Scan for the cell matching the given text and deliver its (x, y) coordinate at center. 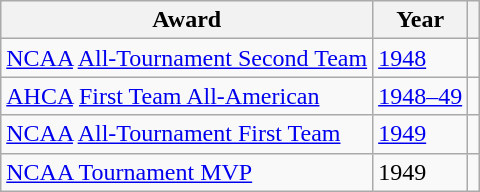
NCAA Tournament MVP (187, 172)
AHCA First Team All-American (187, 96)
NCAA All-Tournament First Team (187, 134)
1948–49 (420, 96)
1948 (420, 58)
Award (187, 20)
NCAA All-Tournament Second Team (187, 58)
Year (420, 20)
